Return (X, Y) of the center of cell containing provided text 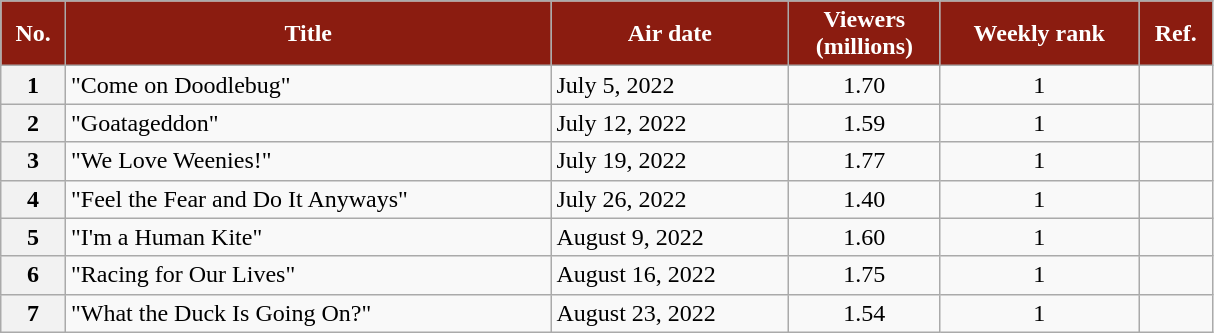
7 (34, 313)
6 (34, 275)
"Come on Doodlebug" (308, 85)
1.40 (864, 199)
Title (308, 34)
1.77 (864, 161)
"What the Duck Is Going On?" (308, 313)
"I'm a Human Kite" (308, 237)
August 23, 2022 (670, 313)
Viewers (millions) (864, 34)
August 16, 2022 (670, 275)
1.75 (864, 275)
2 (34, 123)
Air date (670, 34)
4 (34, 199)
"Racing for Our Lives" (308, 275)
Weekly rank (1040, 34)
July 19, 2022 (670, 161)
3 (34, 161)
August 9, 2022 (670, 237)
"We Love Weenies!" (308, 161)
No. (34, 34)
1.70 (864, 85)
1.60 (864, 237)
Ref. (1176, 34)
1.59 (864, 123)
5 (34, 237)
July 26, 2022 (670, 199)
1.54 (864, 313)
July 5, 2022 (670, 85)
"Goatageddon" (308, 123)
"Feel the Fear and Do It Anyways" (308, 199)
July 12, 2022 (670, 123)
